Provide the [X, Y] coordinate of the cell's center where the given text is located.  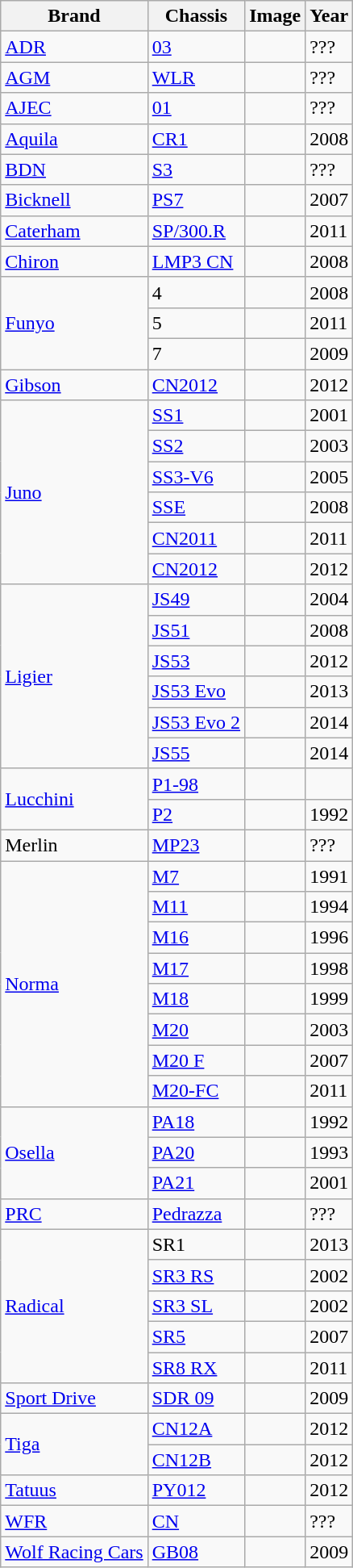
S3 [196, 169]
Chassis [196, 16]
SR1 [196, 1244]
2005 [329, 477]
Brand [74, 16]
M20 [196, 1030]
Gibson [74, 385]
GB08 [196, 1552]
Tatuus [74, 1491]
1999 [329, 999]
LMP3 CN [196, 261]
Norma [74, 983]
PY012 [196, 1491]
PA20 [196, 1152]
CN12A [196, 1429]
JS53 Evo [196, 692]
JS49 [196, 600]
P1-98 [196, 784]
SS1 [196, 416]
PA18 [196, 1122]
JS53 [196, 661]
SDR 09 [196, 1399]
CN12B [196, 1460]
1991 [329, 876]
Bicknell [74, 200]
SS3-V6 [196, 477]
M16 [196, 938]
1993 [329, 1152]
JS51 [196, 630]
Chiron [74, 261]
Aquila [74, 139]
M18 [196, 999]
SR3 RS [196, 1275]
Lucchini [74, 799]
CN [196, 1521]
PS7 [196, 200]
JS55 [196, 753]
SSE [196, 508]
5 [196, 323]
Juno [74, 492]
1994 [329, 907]
AGM [74, 77]
Tiga [74, 1445]
M7 [196, 876]
SS2 [196, 446]
BDN [74, 169]
WFR [74, 1521]
CN2011 [196, 538]
SR3 SL [196, 1306]
Wolf Racing Cars [74, 1552]
CR1 [196, 139]
JS53 Evo 2 [196, 722]
2004 [329, 600]
SR5 [196, 1336]
01 [196, 108]
Osella [74, 1152]
WLR [196, 77]
PA21 [196, 1183]
Sport Drive [74, 1399]
SR8 RX [196, 1368]
P2 [196, 814]
1998 [329, 968]
ADR [74, 47]
Merlin [74, 845]
Image [276, 16]
Funyo [74, 323]
M17 [196, 968]
M11 [196, 907]
4 [196, 292]
Ligier [74, 676]
Pedrazza [196, 1214]
M20 F [196, 1060]
Radical [74, 1306]
SP/300.R [196, 231]
7 [196, 353]
M20-FC [196, 1091]
PRC [74, 1214]
1996 [329, 938]
AJEC [74, 108]
MP23 [196, 845]
03 [196, 47]
Year [329, 16]
Caterham [74, 231]
